Capture the cell that displays the provided text and extract its (x, y) central coordinate. 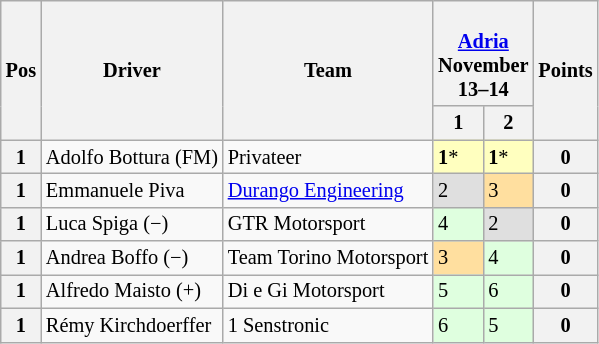
1 Senstronic (328, 325)
Driver (132, 70)
GTR Motorsport (328, 224)
AdriaNovember 13–14 (483, 53)
Luca Spiga (−) (132, 224)
Rémy Kirchdoerffer (132, 325)
Team Torino Motorsport (328, 258)
Privateer (328, 157)
Di e Gi Motorsport (328, 291)
Alfredo Maisto (+) (132, 291)
Durango Engineering (328, 190)
Points (565, 70)
Andrea Boffo (−) (132, 258)
Pos (21, 70)
Adolfo Bottura (FM) (132, 157)
Emmanuele Piva (132, 190)
Team (328, 70)
